Determine the [X, Y] coordinate at the center of the cell enclosing the given text.  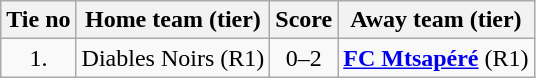
Home team (tier) [173, 20]
1. [38, 58]
FC Mtsapéré (R1) [436, 58]
0–2 [304, 58]
Tie no [38, 20]
Away team (tier) [436, 20]
Diables Noirs (R1) [173, 58]
Score [304, 20]
